Search for the cell housing the specified text and yield its [x, y] center coordinate. 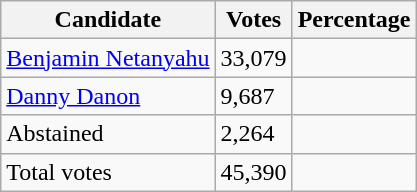
Danny Danon [108, 96]
Percentage [354, 20]
33,079 [254, 58]
45,390 [254, 172]
Abstained [108, 134]
Benjamin Netanyahu [108, 58]
2,264 [254, 134]
Candidate [108, 20]
Total votes [108, 172]
9,687 [254, 96]
Votes [254, 20]
